Return the (x, y) coordinate for the center point of the cell that contains the specified text.  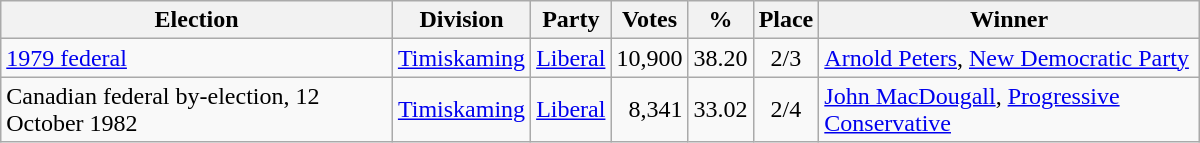
2/3 (786, 58)
Arnold Peters, New Democratic Party (1009, 58)
1979 federal (197, 58)
Election (197, 20)
John MacDougall, Progressive Conservative (1009, 110)
Votes (650, 20)
33.02 (720, 110)
Party (571, 20)
38.20 (720, 58)
2/4 (786, 110)
Canadian federal by-election, 12 October 1982 (197, 110)
10,900 (650, 58)
Place (786, 20)
% (720, 20)
Division (461, 20)
Winner (1009, 20)
8,341 (650, 110)
